Provide the [x, y] coordinate of the cell's center where the given text is located.  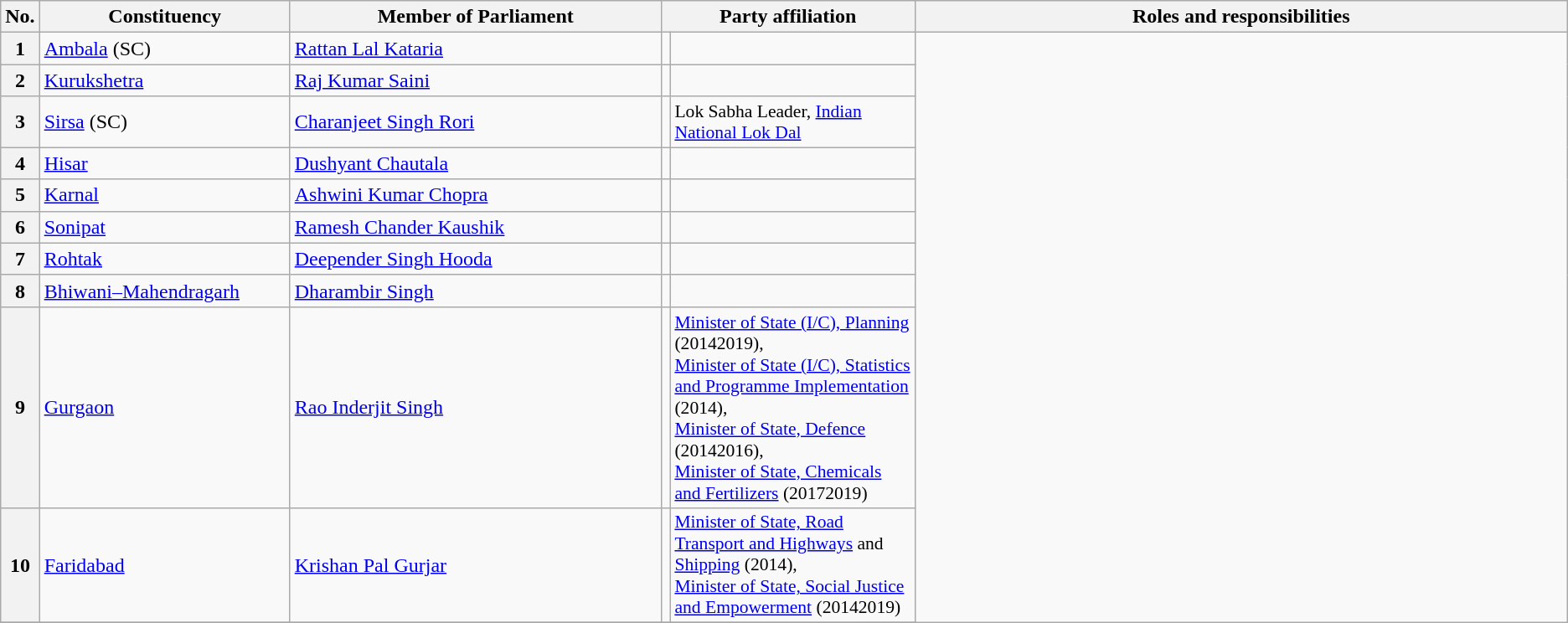
Party affiliation [787, 17]
7 [20, 259]
Ramesh Chander Kaushik [476, 227]
Ambala (SC) [164, 49]
Sirsa (SC) [164, 122]
6 [20, 227]
Minister of State, Road Transport and Highways and Shipping (2014),Minister of State, Social Justice and Empowerment (20142019) [792, 565]
4 [20, 163]
Karnal [164, 195]
Raj Kumar Saini [476, 80]
5 [20, 195]
Bhiwani–Mahendragarh [164, 291]
8 [20, 291]
1 [20, 49]
Dushyant Chautala [476, 163]
Sonipat [164, 227]
Rattan Lal Kataria [476, 49]
9 [20, 407]
3 [20, 122]
Hisar [164, 163]
2 [20, 80]
Rohtak [164, 259]
Constituency [164, 17]
Rao Inderjit Singh [476, 407]
Krishan Pal Gurjar [476, 565]
Kurukshetra [164, 80]
Charanjeet Singh Rori [476, 122]
Gurgaon [164, 407]
Ashwini Kumar Chopra [476, 195]
Dharambir Singh [476, 291]
10 [20, 565]
Member of Parliament [476, 17]
Faridabad [164, 565]
No. [20, 17]
Deepender Singh Hooda [476, 259]
Lok Sabha Leader, Indian National Lok Dal [792, 122]
Roles and responsibilities [1241, 17]
